From the cell containing the given text, extract its center point as [X, Y] coordinate. 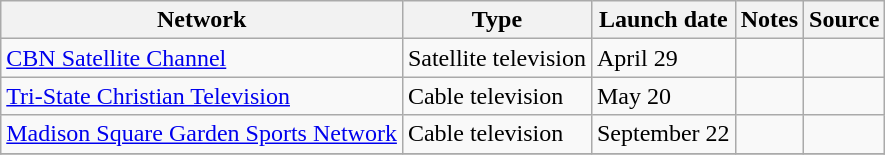
Satellite television [496, 58]
Notes [769, 20]
Madison Square Garden Sports Network [202, 134]
Tri-State Christian Television [202, 96]
April 29 [663, 58]
Type [496, 20]
Launch date [663, 20]
Source [844, 20]
September 22 [663, 134]
CBN Satellite Channel [202, 58]
May 20 [663, 96]
Network [202, 20]
